Detect which cell encompasses the target text, then output its (x, y) center coordinate. 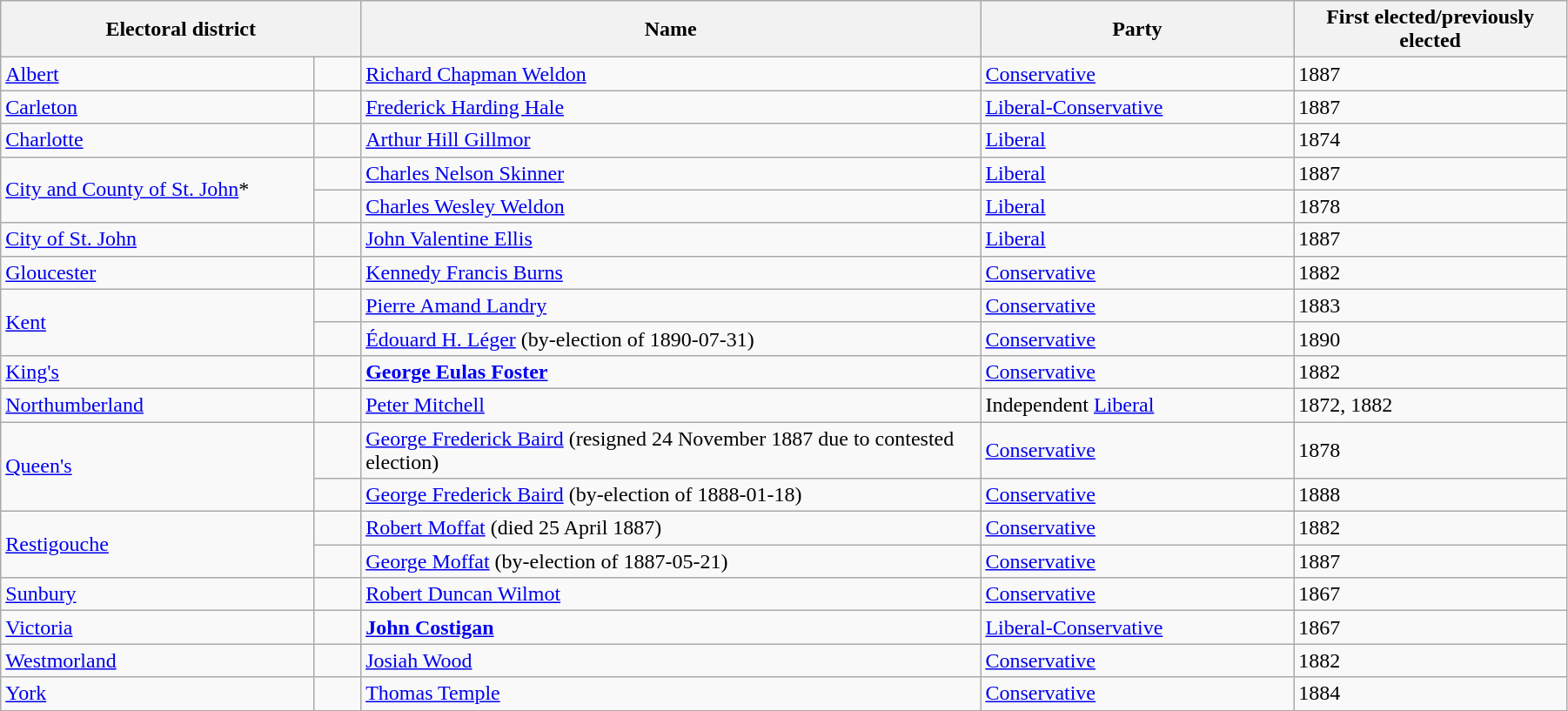
Charles Nelson Skinner (671, 173)
1883 (1431, 305)
First elected/previously elected (1431, 30)
Arthur Hill Gillmor (671, 140)
Charles Wesley Weldon (671, 206)
Queen's (157, 466)
York (157, 694)
Robert Moffat (died 25 April 1887) (671, 528)
Peter Mitchell (671, 405)
Pierre Amand Landry (671, 305)
1884 (1431, 694)
Richard Chapman Weldon (671, 74)
1890 (1431, 339)
Thomas Temple (671, 694)
George Moffat (by-election of 1887-05-21) (671, 561)
City of St. John (157, 239)
George Frederick Baird (by-election of 1888-01-18) (671, 495)
George Frederick Baird (resigned 24 November 1887 due to contested election) (671, 449)
Kent (157, 322)
1888 (1431, 495)
Independent Liberal (1137, 405)
George Eulas Foster (671, 372)
King's (157, 372)
Name (671, 30)
Northumberland (157, 405)
Charlotte (157, 140)
City and County of St. John* (157, 190)
Édouard H. Léger (by-election of 1890-07-31) (671, 339)
Gloucester (157, 272)
Josiah Wood (671, 661)
1874 (1431, 140)
Victoria (157, 627)
Electoral district (181, 30)
Restigouche (157, 545)
Robert Duncan Wilmot (671, 594)
Carleton (157, 107)
Party (1137, 30)
Sunbury (157, 594)
John Valentine Ellis (671, 239)
John Costigan (671, 627)
1872, 1882 (1431, 405)
Albert (157, 74)
Frederick Harding Hale (671, 107)
Westmorland (157, 661)
Kennedy Francis Burns (671, 272)
